Identify which cell holds the provided text, then report its (X, Y) central coordinate. 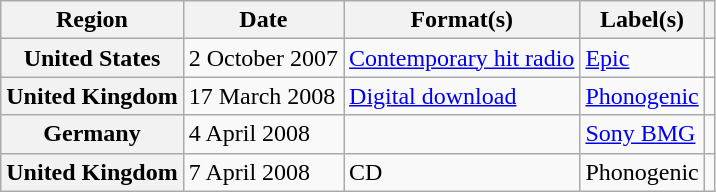
Format(s) (462, 20)
Region (92, 20)
4 April 2008 (263, 134)
Date (263, 20)
2 October 2007 (263, 58)
CD (462, 172)
Sony BMG (642, 134)
Digital download (462, 96)
Contemporary hit radio (462, 58)
Label(s) (642, 20)
Germany (92, 134)
7 April 2008 (263, 172)
Epic (642, 58)
United States (92, 58)
17 March 2008 (263, 96)
